Output the (X, Y) coordinate of the center of the cell containing the given text.  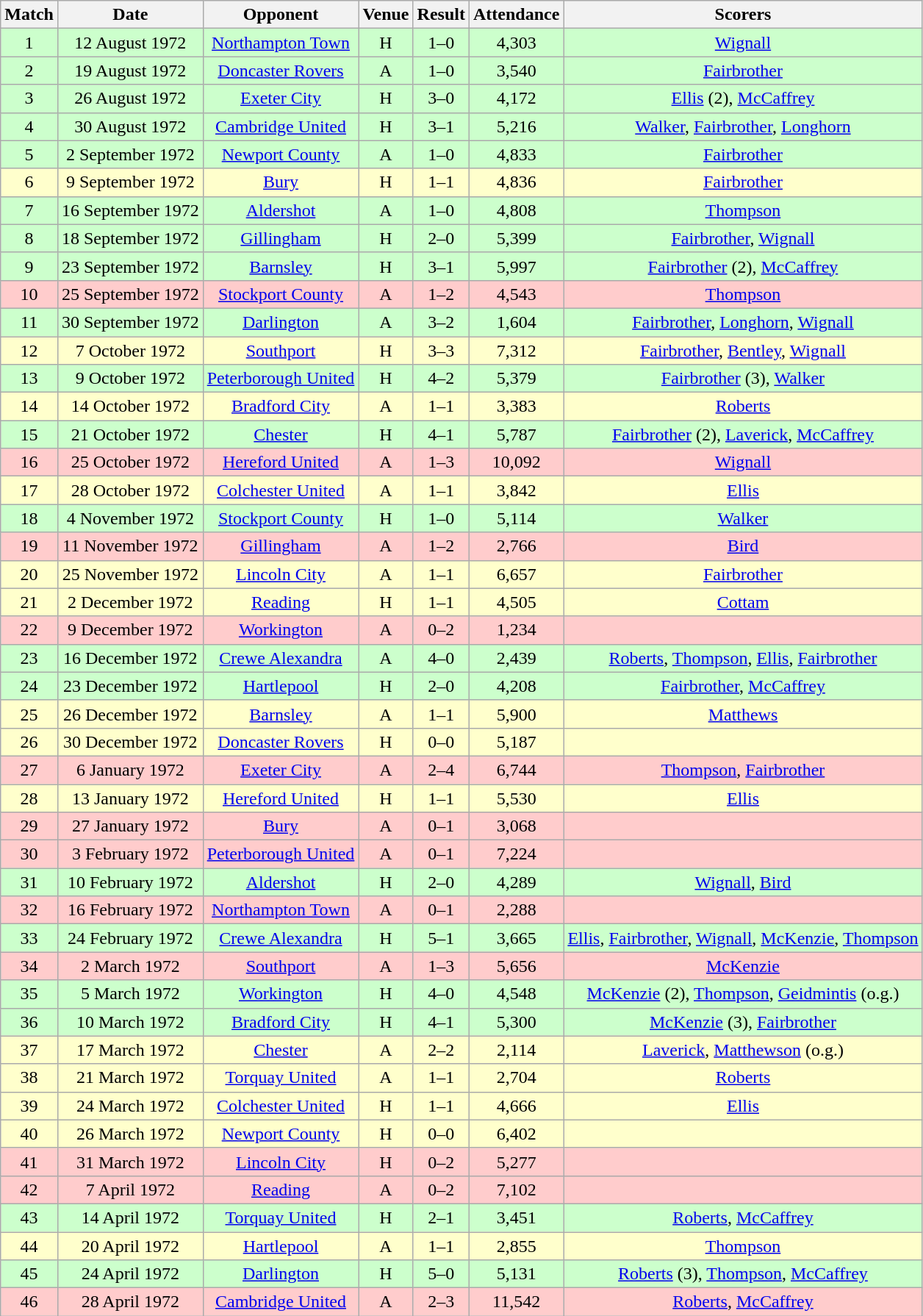
6 January 1972 (130, 770)
McKenzie (2), Thompson, Geidmintis (o.g.) (743, 994)
28 April 1972 (130, 1302)
25 November 1972 (130, 574)
4,505 (516, 602)
4,548 (516, 994)
7,224 (516, 854)
3–2 (441, 322)
27 January 1972 (130, 826)
4,172 (516, 99)
14 (29, 407)
22 (29, 630)
14 April 1972 (130, 1217)
Venue (386, 15)
Roberts, Thompson, Ellis, Fairbrother (743, 658)
8 (29, 238)
4 (29, 126)
34 (29, 966)
7,312 (516, 351)
2–2 (441, 1050)
4,666 (516, 1106)
31 (29, 882)
Wignall, Bird (743, 882)
3,068 (516, 826)
19 (29, 546)
6,402 (516, 1134)
5,656 (516, 966)
32 (29, 910)
Attendance (516, 15)
2,766 (516, 546)
2–3 (441, 1302)
5,277 (516, 1162)
5,530 (516, 798)
2,439 (516, 658)
4,289 (516, 882)
25 October 1972 (130, 462)
43 (29, 1217)
2 (29, 71)
30 September 1972 (130, 322)
26 August 1972 (130, 99)
21 October 1972 (130, 435)
2,855 (516, 1246)
5,187 (516, 742)
Date (130, 15)
23 September 1972 (130, 266)
5,131 (516, 1274)
33 (29, 938)
Fairbrother (2), Laverick, McCaffrey (743, 435)
5,216 (516, 126)
4,303 (516, 43)
5 (29, 154)
Opponent (281, 15)
5 March 1972 (130, 994)
Laverick, Matthewson (o.g.) (743, 1050)
Walker, Fairbrother, Longhorn (743, 126)
44 (29, 1246)
9 October 1972 (130, 379)
7 (29, 210)
2,704 (516, 1078)
5,787 (516, 435)
3,540 (516, 71)
5,900 (516, 714)
30 (29, 854)
20 April 1972 (130, 1246)
28 October 1972 (130, 490)
24 April 1972 (130, 1274)
5–0 (441, 1274)
26 December 1972 (130, 714)
14 October 1972 (130, 407)
2 March 1972 (130, 966)
27 (29, 770)
2 December 1972 (130, 602)
16 September 1972 (130, 210)
35 (29, 994)
Fairbrother (2), McCaffrey (743, 266)
1,604 (516, 322)
37 (29, 1050)
26 (29, 742)
46 (29, 1302)
2,114 (516, 1050)
2,288 (516, 910)
4,208 (516, 686)
2 September 1972 (130, 154)
16 (29, 462)
11 (29, 322)
McKenzie (3), Fairbrother (743, 1022)
3,383 (516, 407)
16 February 1972 (130, 910)
24 (29, 686)
2–4 (441, 770)
4 November 1972 (130, 518)
Result (441, 15)
1,234 (516, 630)
Fairbrother, McCaffrey (743, 686)
42 (29, 1190)
3,842 (516, 490)
17 (29, 490)
45 (29, 1274)
17 March 1972 (130, 1050)
39 (29, 1106)
Roberts (3), Thompson, McCaffrey (743, 1274)
31 March 1972 (130, 1162)
Fairbrother, Bentley, Wignall (743, 351)
3 (29, 99)
Bird (743, 546)
9 December 1972 (130, 630)
1 (29, 43)
12 August 1972 (130, 43)
3,665 (516, 938)
23 December 1972 (130, 686)
5,997 (516, 266)
Ellis, Fairbrother, Wignall, McKenzie, Thompson (743, 938)
6 (29, 182)
7 October 1972 (130, 351)
9 (29, 266)
18 (29, 518)
19 August 1972 (130, 71)
16 December 1972 (130, 658)
Walker (743, 518)
Match (29, 15)
28 (29, 798)
30 December 1972 (130, 742)
6,657 (516, 574)
6,744 (516, 770)
23 (29, 658)
3 February 1972 (130, 854)
4,833 (516, 154)
10 (29, 294)
11 November 1972 (130, 546)
5,300 (516, 1022)
Matthews (743, 714)
5–1 (441, 938)
3,451 (516, 1217)
5,399 (516, 238)
McKenzie (743, 966)
13 (29, 379)
3–0 (441, 99)
9 September 1972 (130, 182)
20 (29, 574)
3–3 (441, 351)
41 (29, 1162)
36 (29, 1022)
4,808 (516, 210)
Fairbrother, Longhorn, Wignall (743, 322)
15 (29, 435)
18 September 1972 (130, 238)
5,379 (516, 379)
5,114 (516, 518)
4,836 (516, 182)
10 March 1972 (130, 1022)
12 (29, 351)
13 January 1972 (130, 798)
29 (29, 826)
10 February 1972 (130, 882)
Fairbrother, Wignall (743, 238)
Ellis (2), McCaffrey (743, 99)
40 (29, 1134)
26 March 1972 (130, 1134)
11,542 (516, 1302)
7,102 (516, 1190)
25 (29, 714)
2–1 (441, 1217)
4,543 (516, 294)
10,092 (516, 462)
25 September 1972 (130, 294)
38 (29, 1078)
4–2 (441, 379)
30 August 1972 (130, 126)
Thompson, Fairbrother (743, 770)
Fairbrother (3), Walker (743, 379)
21 (29, 602)
7 April 1972 (130, 1190)
21 March 1972 (130, 1078)
Cottam (743, 602)
24 March 1972 (130, 1106)
Scorers (743, 15)
24 February 1972 (130, 938)
